Scan for the cell matching the given text and deliver its (x, y) coordinate at center. 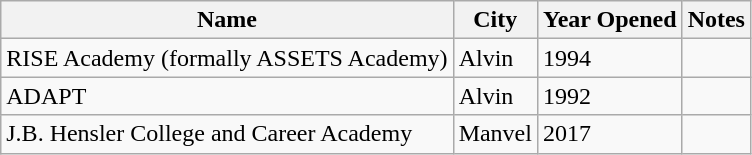
J.B. Hensler College and Career Academy (227, 134)
2017 (610, 134)
RISE Academy (formally ASSETS Academy) (227, 58)
ADAPT (227, 96)
1992 (610, 96)
1994 (610, 58)
Year Opened (610, 20)
Name (227, 20)
City (495, 20)
Notes (716, 20)
Manvel (495, 134)
